Extract the [X, Y] coordinate from the center of the cell holding the provided text.  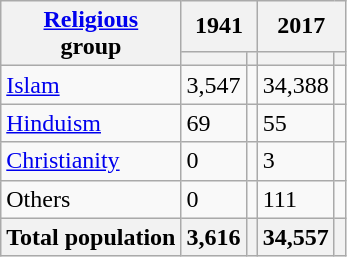
3 [296, 161]
Christianity [91, 161]
Total population [91, 237]
2017 [301, 26]
3,616 [214, 237]
Hinduism [91, 123]
Others [91, 199]
69 [214, 123]
1941 [219, 26]
34,388 [296, 85]
34,557 [296, 237]
3,547 [214, 85]
111 [296, 199]
Religiousgroup [91, 34]
Islam [91, 85]
55 [296, 123]
